Search for the cell housing the specified text and yield its (X, Y) center coordinate. 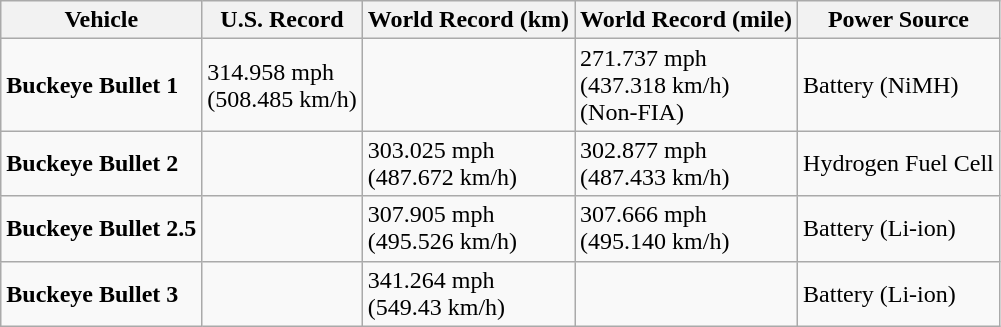
Hydrogen Fuel Cell (899, 164)
Battery (NiMH) (899, 85)
302.877 mph(487.433 km/h) (686, 164)
World Record (mile) (686, 20)
314.958 mph(508.485 km/h) (282, 85)
Vehicle (102, 20)
Buckeye Bullet 2.5 (102, 228)
307.666 mph(495.140 km/h) (686, 228)
Buckeye Bullet 3 (102, 294)
Power Source (899, 20)
U.S. Record (282, 20)
341.264 mph(549.43 km/h) (468, 294)
World Record (km) (468, 20)
Buckeye Bullet 2 (102, 164)
Buckeye Bullet 1 (102, 85)
307.905 mph(495.526 km/h) (468, 228)
271.737 mph(437.318 km/h)(Non-FIA) (686, 85)
303.025 mph(487.672 km/h) (468, 164)
